Locate the cell with the specified text and output its [x, y] center coordinate. 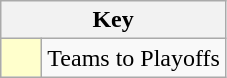
Key [114, 20]
Teams to Playoffs [134, 58]
